Return (x, y) of the center of cell containing provided text 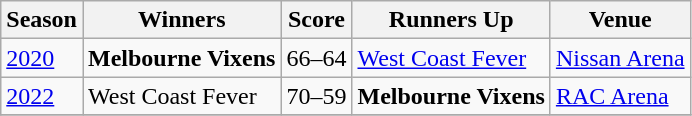
Winners (181, 20)
RAC Arena (620, 96)
Runners Up (451, 20)
2022 (42, 96)
Nissan Arena (620, 58)
66–64 (316, 58)
Score (316, 20)
Venue (620, 20)
70–59 (316, 96)
Season (42, 20)
2020 (42, 58)
